Find where the given text appears and provide that cell's center as (x, y) coordinate. 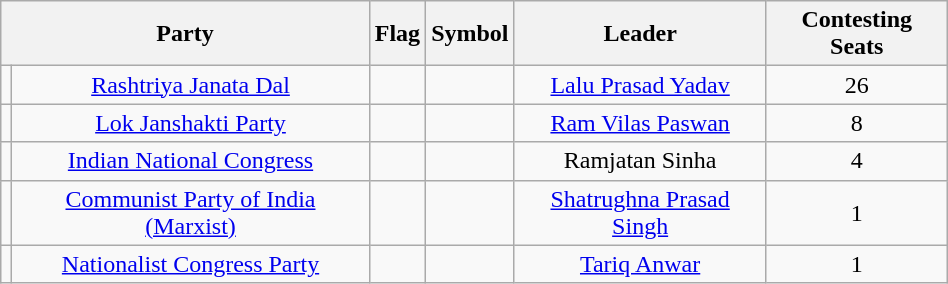
Lok Janshakti Party (190, 123)
26 (856, 85)
Symbol (470, 34)
Rashtriya Janata Dal (190, 85)
Ramjatan Sinha (640, 161)
Indian National Congress (190, 161)
Tariq Anwar (640, 264)
Shatrughna Prasad Singh (640, 212)
Ram Vilas Paswan (640, 123)
Contesting Seats (856, 34)
Party (185, 34)
Nationalist Congress Party (190, 264)
Communist Party of India (Marxist) (190, 212)
Leader (640, 34)
Lalu Prasad Yadav (640, 85)
Flag (397, 34)
8 (856, 123)
4 (856, 161)
